Locate the cell with the specified text and output its (X, Y) center coordinate. 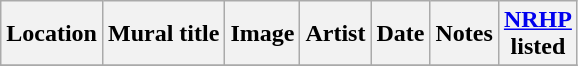
Location (52, 34)
Notes (464, 34)
Date (400, 34)
Mural title (163, 34)
NRHPlisted (538, 34)
Image (262, 34)
Artist (336, 34)
